Extract the (X, Y) coordinate from the center of the cell holding the provided text.  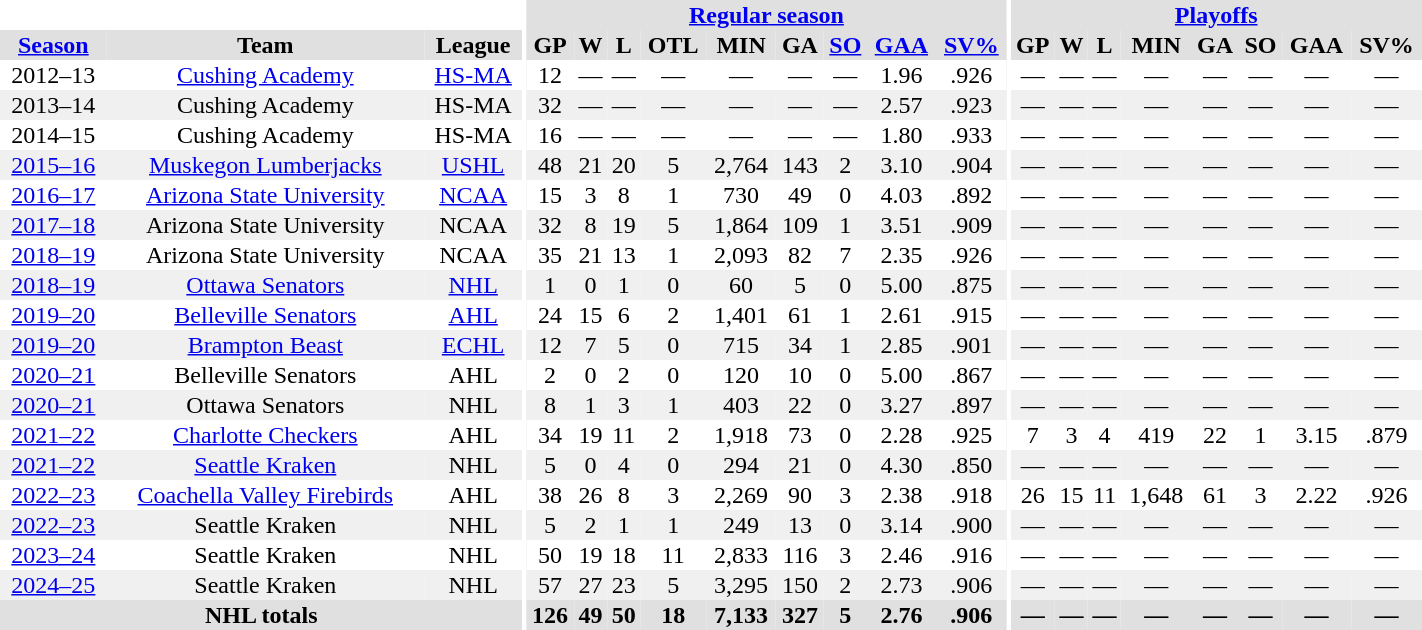
4.30 (902, 465)
2,833 (741, 555)
.897 (972, 405)
2.22 (1316, 495)
.892 (972, 195)
.915 (972, 315)
.900 (972, 525)
2016–17 (54, 195)
7,133 (741, 615)
2012–13 (54, 75)
Regular season (766, 15)
3.15 (1316, 435)
.875 (972, 285)
150 (800, 585)
2.61 (902, 315)
143 (800, 165)
Season (54, 45)
23 (624, 585)
24 (550, 315)
2014–15 (54, 135)
294 (741, 465)
2017–18 (54, 225)
120 (741, 375)
.901 (972, 345)
2023–24 (54, 555)
60 (741, 285)
.879 (1386, 435)
1,648 (1156, 495)
1.80 (902, 135)
2013–14 (54, 105)
2,764 (741, 165)
73 (800, 435)
1.96 (902, 75)
3,295 (741, 585)
3.27 (902, 405)
1,401 (741, 315)
715 (741, 345)
2.73 (902, 585)
10 (800, 375)
35 (550, 255)
16 (550, 135)
249 (741, 525)
Charlotte Checkers (266, 435)
.904 (972, 165)
6 (624, 315)
3.14 (902, 525)
1,918 (741, 435)
OTL (673, 45)
109 (800, 225)
1,864 (741, 225)
2.28 (902, 435)
403 (741, 405)
3.10 (902, 165)
126 (550, 615)
2,093 (741, 255)
4.03 (902, 195)
Brampton Beast (266, 345)
90 (800, 495)
27 (590, 585)
3.51 (902, 225)
2.38 (902, 495)
.933 (972, 135)
2015–16 (54, 165)
57 (550, 585)
Muskegon Lumberjacks (266, 165)
38 (550, 495)
ECHL (474, 345)
.867 (972, 375)
2024–25 (54, 585)
.923 (972, 105)
2.57 (902, 105)
2.46 (902, 555)
USHL (474, 165)
.909 (972, 225)
2.35 (902, 255)
.916 (972, 555)
2.85 (902, 345)
2,269 (741, 495)
Coachella Valley Firebirds (266, 495)
2.76 (902, 615)
Playoffs (1216, 15)
NHL totals (261, 615)
730 (741, 195)
116 (800, 555)
.925 (972, 435)
.850 (972, 465)
48 (550, 165)
League (474, 45)
.918 (972, 495)
419 (1156, 435)
82 (800, 255)
327 (800, 615)
20 (624, 165)
Team (266, 45)
